For the text-containing cell, return its midpoint in (X, Y) coordinate format. 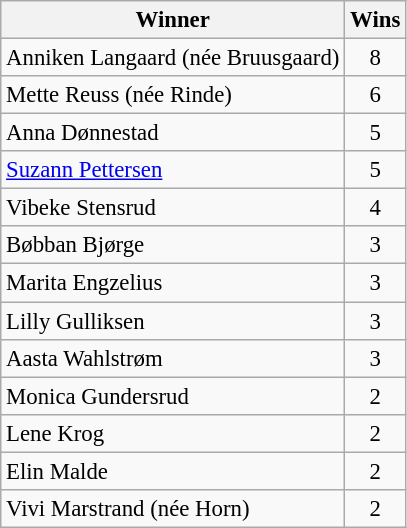
Elin Malde (173, 471)
4 (376, 208)
Mette Reuss (née Rinde) (173, 95)
Monica Gundersrud (173, 396)
8 (376, 58)
Winner (173, 20)
Vivi Marstrand (née Horn) (173, 509)
Anniken Langaard (née Bruusgaard) (173, 58)
Vibeke Stensrud (173, 208)
Aasta Wahlstrøm (173, 358)
Lene Krog (173, 433)
6 (376, 95)
Bøbban Bjørge (173, 245)
Marita Engzelius (173, 283)
Anna Dønnestad (173, 133)
Suzann Pettersen (173, 170)
Lilly Gulliksen (173, 321)
Wins (376, 20)
